Locate the cell with the specified text and output its [X, Y] center coordinate. 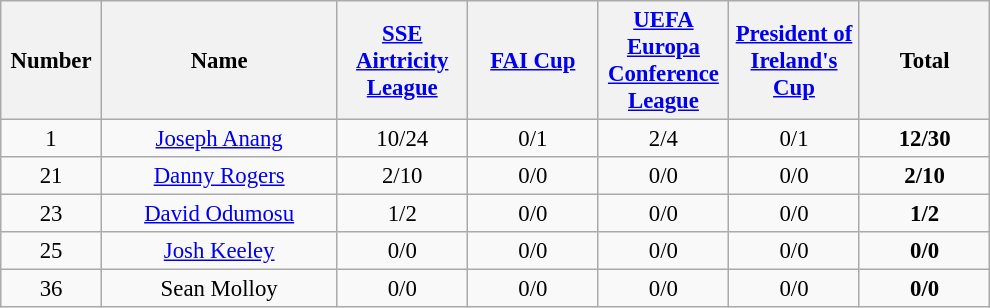
36 [52, 289]
Name [219, 60]
12/30 [924, 139]
10/24 [402, 139]
Josh Keeley [219, 251]
SSE Airtricity League [402, 60]
2/4 [664, 139]
David Odumosu [219, 214]
1 [52, 139]
Total [924, 60]
Sean Molloy [219, 289]
Joseph Anang [219, 139]
FAI Cup [534, 60]
Danny Rogers [219, 176]
25 [52, 251]
Number [52, 60]
UEFA Europa Conference League [664, 60]
23 [52, 214]
21 [52, 176]
President of Ireland's Cup [794, 60]
